Extract the [x, y] coordinate from the center of the cell holding the provided text.  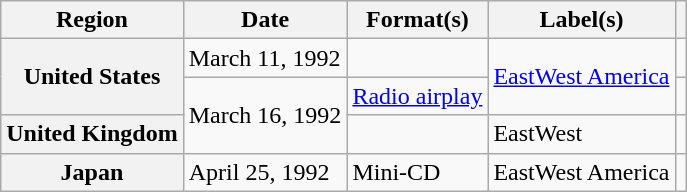
United Kingdom [92, 134]
Label(s) [582, 20]
April 25, 1992 [265, 172]
Format(s) [418, 20]
Mini-CD [418, 172]
March 11, 1992 [265, 58]
Region [92, 20]
United States [92, 77]
Japan [92, 172]
Radio airplay [418, 96]
EastWest [582, 134]
Date [265, 20]
March 16, 1992 [265, 115]
